Locate the cell with the specified text and output its (X, Y) center coordinate. 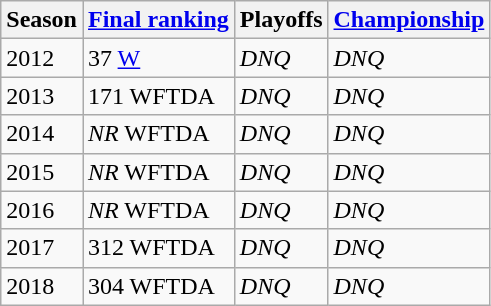
2013 (42, 96)
312 WFTDA (158, 248)
2014 (42, 134)
Playoffs (281, 20)
Season (42, 20)
304 WFTDA (158, 286)
37 W (158, 58)
2016 (42, 210)
2015 (42, 172)
2012 (42, 58)
171 WFTDA (158, 96)
Final ranking (158, 20)
2017 (42, 248)
Championship (409, 20)
2018 (42, 286)
